Provide the (X, Y) coordinate of the cell's center where the given text is located.  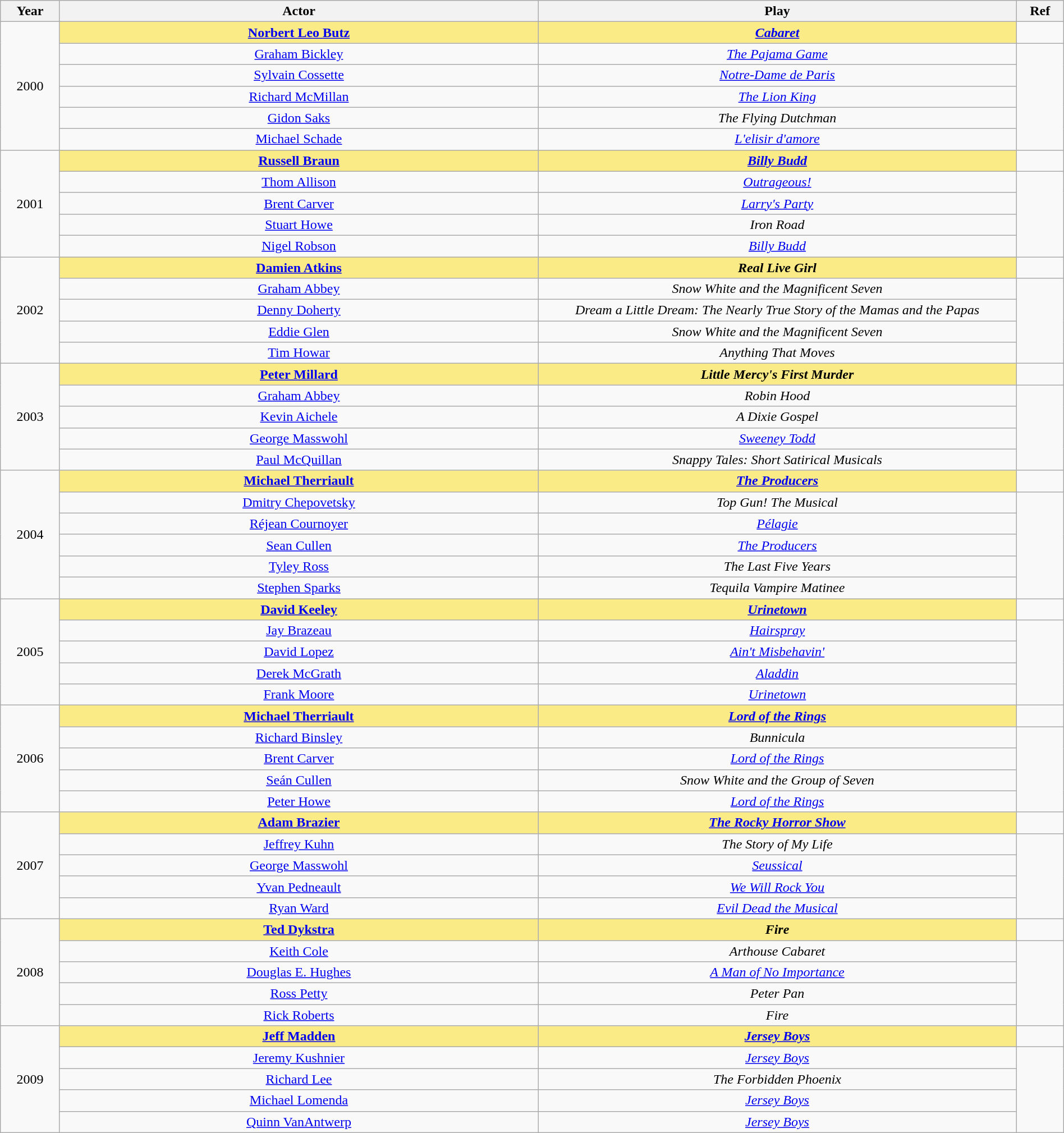
Dream a Little Dream: The Nearly True Story of the Mamas and the Papas (778, 310)
Damien Atkins (299, 268)
Little Mercy's First Murder (778, 374)
Jeff Madden (299, 1036)
Notre-Dame de Paris (778, 75)
Sean Cullen (299, 545)
Richard Binsley (299, 737)
2008 (30, 972)
Paul McQuillan (299, 460)
The Last Five Years (778, 566)
Denny Doherty (299, 310)
Michael Lomenda (299, 1100)
Tim Howar (299, 353)
Norbert Leo Butz (299, 33)
Adam Brazier (299, 823)
Larry's Party (778, 203)
The Story of My Life (778, 844)
Kevin Aichele (299, 417)
Richard McMillan (299, 97)
Play (778, 11)
Aladdin (778, 673)
Outrageous! (778, 182)
Year (30, 11)
L'elisir d'amore (778, 139)
Michael Schade (299, 139)
Bunnicula (778, 737)
Stuart Howe (299, 224)
Graham Bickley (299, 54)
Sylvain Cossette (299, 75)
David Keeley (299, 609)
A Dixie Gospel (778, 417)
Yvan Pedneault (299, 887)
2000 (30, 86)
Iron Road (778, 224)
Richard Lee (299, 1079)
Peter Millard (299, 374)
Peter Pan (778, 994)
The Lion King (778, 97)
2001 (30, 203)
Pélagie (778, 524)
Gidon Saks (299, 118)
Hairspray (778, 631)
Stephen Sparks (299, 588)
Réjean Cournoyer (299, 524)
Cabaret (778, 33)
2009 (30, 1079)
Douglas E. Hughes (299, 973)
David Lopez (299, 652)
Russell Braun (299, 160)
Evil Dead the Musical (778, 908)
Keith Cole (299, 951)
Ryan Ward (299, 908)
Anything That Moves (778, 353)
Jeremy Kushnier (299, 1058)
Quinn VanAntwerp (299, 1122)
Ted Dykstra (299, 929)
2004 (30, 534)
Tequila Vampire Matinee (778, 588)
Snow White and the Group of Seven (778, 780)
Jay Brazeau (299, 631)
Sweeney Todd (778, 438)
The Rocky Horror Show (778, 823)
2002 (30, 310)
Tyley Ross (299, 566)
The Forbidden Phoenix (778, 1079)
Seussical (778, 865)
Top Gun! The Musical (778, 502)
2005 (30, 652)
Rick Roberts (299, 1015)
Jeffrey Kuhn (299, 844)
Snappy Tales: Short Satirical Musicals (778, 460)
Real Live Girl (778, 268)
The Pajama Game (778, 54)
Actor (299, 11)
Peter Howe (299, 801)
Derek McGrath (299, 673)
2003 (30, 417)
2006 (30, 759)
Frank Moore (299, 695)
Arthouse Cabaret (778, 951)
We Will Rock You (778, 887)
Ain't Misbehavin' (778, 652)
Robin Hood (778, 396)
Ross Petty (299, 994)
Ref (1040, 11)
A Man of No Importance (778, 973)
Seán Cullen (299, 780)
Thom Allison (299, 182)
Dmitry Chepovetsky (299, 502)
The Flying Dutchman (778, 118)
Eddie Glen (299, 332)
Nigel Robson (299, 246)
2007 (30, 865)
